Detect which cell encompasses the target text, then output its (X, Y) center coordinate. 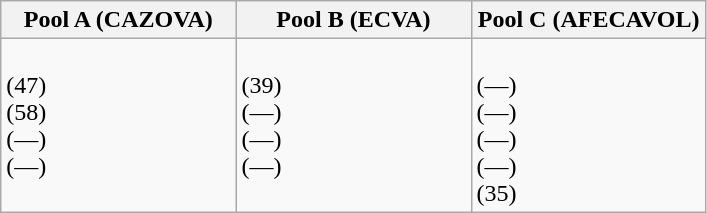
Pool B (ECVA) (354, 20)
Pool C (AFECAVOL) (588, 20)
(39) (—) (—) (—) (354, 126)
(47) (58) (—) (—) (118, 126)
Pool A (CAZOVA) (118, 20)
(—) (—) (—) (—) (35) (588, 126)
